Identify which cell holds the provided text, then report its (x, y) central coordinate. 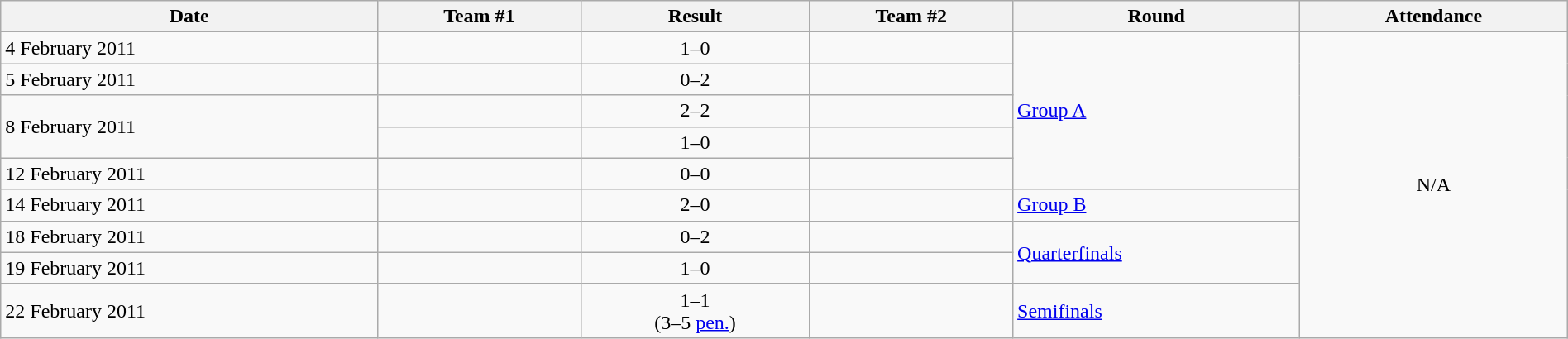
12 February 2011 (189, 174)
Date (189, 17)
19 February 2011 (189, 268)
2–0 (695, 205)
14 February 2011 (189, 205)
Result (695, 17)
5 February 2011 (189, 79)
N/A (1434, 185)
8 February 2011 (189, 127)
2–2 (695, 111)
Team #2 (911, 17)
Semifinals (1156, 311)
1–1 (3–5 pen.) (695, 311)
Group A (1156, 111)
Round (1156, 17)
22 February 2011 (189, 311)
Team #1 (479, 17)
0–0 (695, 174)
Quarterfinals (1156, 252)
4 February 2011 (189, 48)
Group B (1156, 205)
Attendance (1434, 17)
18 February 2011 (189, 236)
